Identify which cell holds the provided text, then report its [x, y] central coordinate. 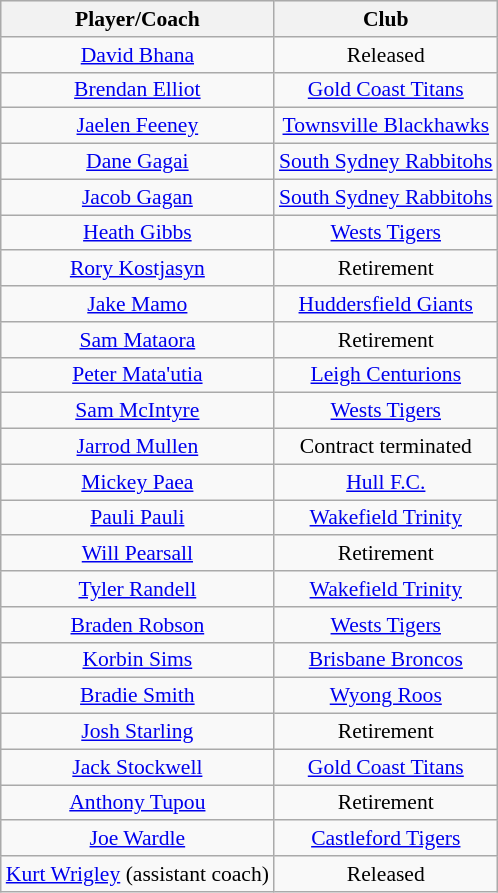
Leigh Centurions [386, 375]
Will Pearsall [138, 554]
Sam McIntyre [138, 411]
Peter Mata'utia [138, 375]
Anthony Tupou [138, 803]
Player/Coach [138, 19]
Brisbane Broncos [386, 660]
Kurt Wrigley (assistant coach) [138, 874]
Jacob Gagan [138, 197]
Braden Robson [138, 625]
Club [386, 19]
Hull F.C. [386, 482]
Bradie Smith [138, 696]
Jaelen Feeney [138, 126]
Rory Kostjasyn [138, 269]
Brendan Elliot [138, 90]
Castleford Tigers [386, 839]
Townsville Blackhawks [386, 126]
Huddersfield Giants [386, 304]
Jack Stockwell [138, 767]
Joe Wardle [138, 839]
Jarrod Mullen [138, 447]
Dane Gagai [138, 162]
Tyler Randell [138, 589]
Korbin Sims [138, 660]
Pauli Pauli [138, 518]
Jake Mamo [138, 304]
David Bhana [138, 55]
Wyong Roos [386, 696]
Heath Gibbs [138, 233]
Mickey Paea [138, 482]
Contract terminated [386, 447]
Sam Mataora [138, 340]
Josh Starling [138, 732]
